Return the (X, Y) coordinate for the center point of the cell that contains the specified text.  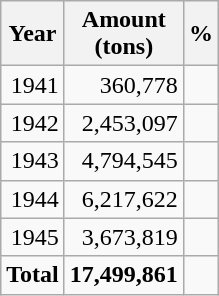
1943 (33, 161)
Year (33, 34)
6,217,622 (124, 199)
4,794,545 (124, 161)
% (200, 34)
1942 (33, 123)
1945 (33, 237)
3,673,819 (124, 237)
360,778 (124, 85)
1941 (33, 85)
Total (33, 275)
1944 (33, 199)
17,499,861 (124, 275)
2,453,097 (124, 123)
Amount(tons) (124, 34)
